Scan for the cell matching the given text and deliver its (x, y) coordinate at center. 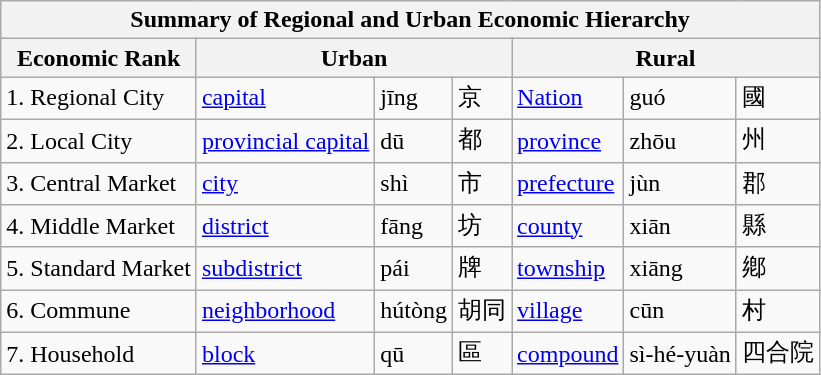
Economic Rank (99, 58)
區 (482, 354)
jīng (414, 98)
guó (680, 98)
zhōu (680, 140)
4. Middle Market (99, 226)
京 (482, 98)
jùn (680, 184)
國 (778, 98)
縣 (778, 226)
xiāng (680, 268)
郡 (778, 184)
牌 (482, 268)
Nation (568, 98)
sì-hé-yuàn (680, 354)
compound (568, 354)
坊 (482, 226)
市 (482, 184)
hútòng (414, 312)
5. Standard Market (99, 268)
3. Central Market (99, 184)
州 (778, 140)
block (285, 354)
1. Regional City (99, 98)
village (568, 312)
cūn (680, 312)
鄕 (778, 268)
subdistrict (285, 268)
shì (414, 184)
pái (414, 268)
city (285, 184)
township (568, 268)
Urban (354, 58)
xiān (680, 226)
county (568, 226)
四合院 (778, 354)
都 (482, 140)
胡同 (482, 312)
district (285, 226)
6. Commune (99, 312)
fāng (414, 226)
Rural (666, 58)
村 (778, 312)
7. Household (99, 354)
dū (414, 140)
Summary of Regional and Urban Economic Hierarchy (410, 20)
provincial capital (285, 140)
neighborhood (285, 312)
province (568, 140)
capital (285, 98)
qū (414, 354)
prefecture (568, 184)
2. Local City (99, 140)
